Capture the cell that displays the provided text and extract its (X, Y) central coordinate. 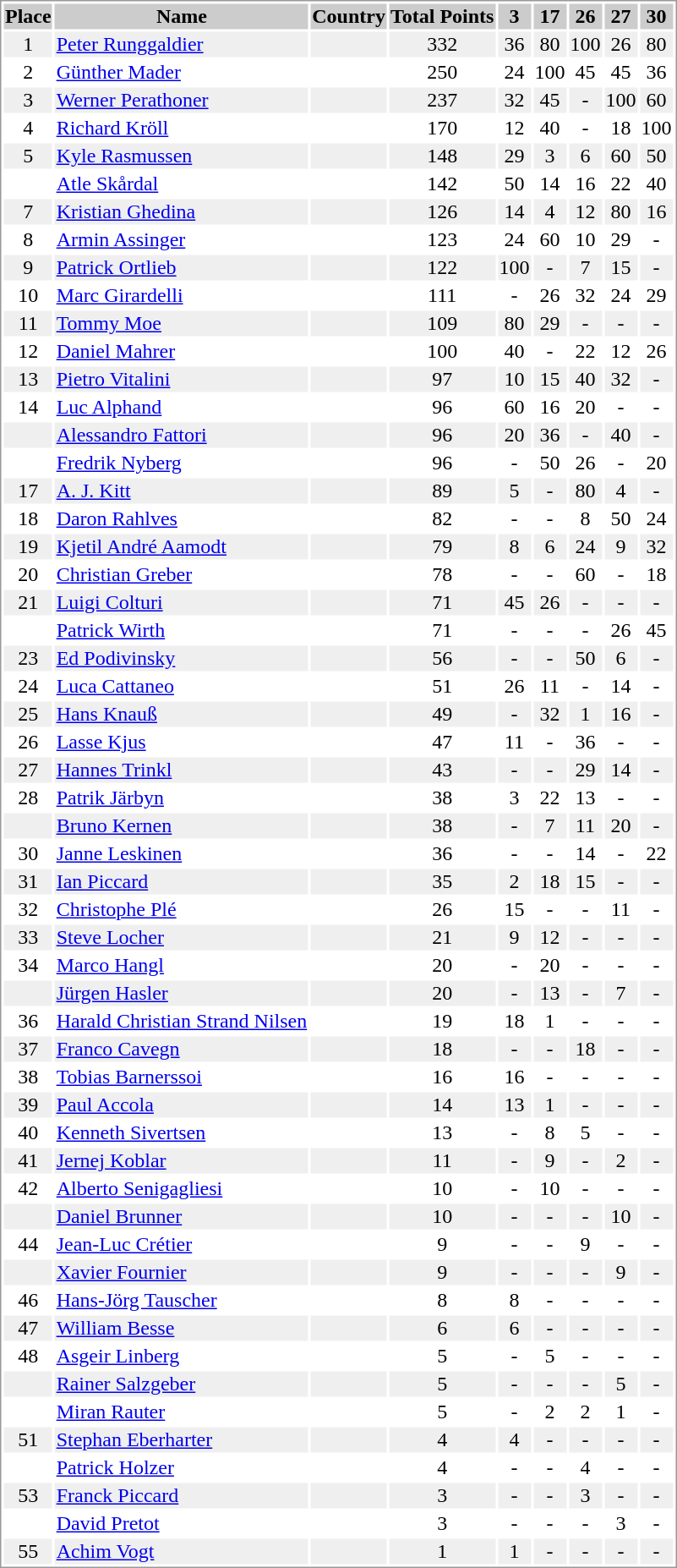
Bruno Kernen (182, 826)
Steve Locher (182, 938)
Günther Mader (182, 72)
William Besse (182, 1329)
Ed Podivinsky (182, 659)
34 (28, 965)
Kjetil André Aamodt (182, 547)
111 (441, 295)
Asgeir Linberg (182, 1356)
56 (441, 659)
Rainer Salzgeber (182, 1384)
250 (441, 72)
148 (441, 156)
122 (441, 268)
Jernej Koblar (182, 1161)
Franck Piccard (182, 1496)
Patrik Järbyn (182, 798)
Patrick Ortlieb (182, 268)
53 (28, 1496)
43 (441, 770)
46 (28, 1300)
Country (349, 16)
Name (182, 16)
Hannes Trinkl (182, 770)
Marc Girardelli (182, 295)
Hans Knauß (182, 715)
Patrick Wirth (182, 630)
Werner Perathoner (182, 101)
Patrick Holzer (182, 1467)
Daniel Brunner (182, 1217)
31 (28, 882)
Luigi Colturi (182, 603)
Total Points (441, 16)
Armin Assinger (182, 239)
Kyle Rasmussen (182, 156)
Luca Cattaneo (182, 686)
142 (441, 184)
Christian Greber (182, 574)
David Pretot (182, 1523)
Paul Accola (182, 1105)
109 (441, 324)
Marco Hangl (182, 965)
Peter Runggaldier (182, 45)
Tobias Barnerssoi (182, 1077)
89 (441, 491)
Tommy Moe (182, 324)
Achim Vogt (182, 1552)
79 (441, 547)
49 (441, 715)
Franco Cavegn (182, 1050)
Christophe Plé (182, 909)
23 (28, 659)
Luc Alphand (182, 407)
Kenneth Sivertsen (182, 1132)
126 (441, 212)
28 (28, 798)
Hans-Jörg Tauscher (182, 1300)
Daniel Mahrer (182, 351)
39 (28, 1105)
44 (28, 1244)
55 (28, 1552)
Kristian Ghedina (182, 212)
Alberto Senigagliesi (182, 1188)
332 (441, 45)
Lasse Kjus (182, 742)
33 (28, 938)
Jean-Luc Crétier (182, 1244)
170 (441, 128)
Ian Piccard (182, 882)
Alessandro Fattori (182, 436)
Stephan Eberharter (182, 1440)
37 (28, 1050)
42 (28, 1188)
41 (28, 1161)
A. J. Kitt (182, 491)
Miran Rauter (182, 1412)
48 (28, 1356)
Jürgen Hasler (182, 994)
82 (441, 518)
97 (441, 380)
237 (441, 101)
123 (441, 239)
Atle Skårdal (182, 184)
78 (441, 574)
Harald Christian Strand Nilsen (182, 1021)
Daron Rahlves (182, 518)
Fredrik Nyberg (182, 463)
Pietro Vitalini (182, 380)
Xavier Fournier (182, 1273)
Richard Kröll (182, 128)
25 (28, 715)
Janne Leskinen (182, 853)
35 (441, 882)
Place (28, 16)
